Search for the cell housing the specified text and yield its (x, y) center coordinate. 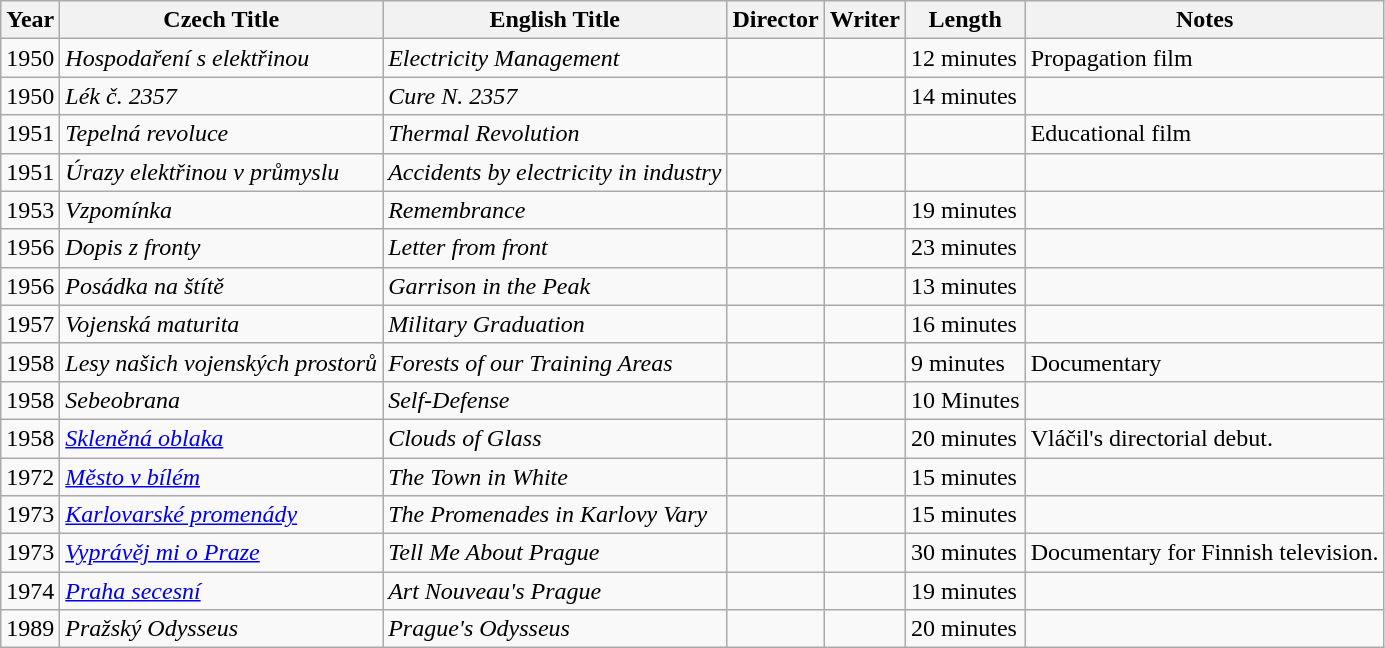
Vzpomínka (222, 210)
Length (965, 20)
The Town in White (555, 477)
Documentary for Finnish television. (1204, 553)
Thermal Revolution (555, 134)
Art Nouveau's Prague (555, 591)
Hospodaření s elektřinou (222, 58)
23 minutes (965, 248)
Dopis z fronty (222, 248)
Educational film (1204, 134)
Electricity Management (555, 58)
Letter from front (555, 248)
Úrazy elektřinou v průmyslu (222, 172)
Praha secesní (222, 591)
9 minutes (965, 362)
Tell Me About Prague (555, 553)
10 Minutes (965, 400)
Skleněná oblaka (222, 438)
Clouds of Glass (555, 438)
1957 (30, 324)
Military Graduation (555, 324)
Karlovarské promenády (222, 515)
Writer (864, 20)
The Promenades in Karlovy Vary (555, 515)
12 minutes (965, 58)
English Title (555, 20)
Vláčil's directorial debut. (1204, 438)
Self-Defense (555, 400)
30 minutes (965, 553)
Czech Title (222, 20)
Tepelná revoluce (222, 134)
1989 (30, 629)
14 minutes (965, 96)
Sebeobrana (222, 400)
1953 (30, 210)
1974 (30, 591)
Garrison in the Peak (555, 286)
Remembrance (555, 210)
13 minutes (965, 286)
Director (776, 20)
16 minutes (965, 324)
Propagation film (1204, 58)
1972 (30, 477)
Pražský Odysseus (222, 629)
Year (30, 20)
Město v bílém (222, 477)
Cure N. 2357 (555, 96)
Documentary (1204, 362)
Posádka na štítě (222, 286)
Accidents by electricity in industry (555, 172)
Vyprávěj mi o Praze (222, 553)
Forests of our Training Areas (555, 362)
Lesy našich vojenských prostorů (222, 362)
Prague's Odysseus (555, 629)
Vojenská maturita (222, 324)
Lék č. 2357 (222, 96)
Notes (1204, 20)
